Return the [X, Y] coordinate for the center point of the cell that contains the specified text.  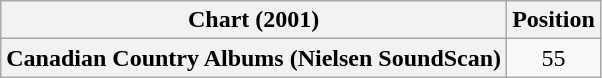
Chart (2001) [254, 20]
Canadian Country Albums (Nielsen SoundScan) [254, 58]
55 [554, 58]
Position [554, 20]
